Output the [x, y] coordinate of the center of the cell containing the given text.  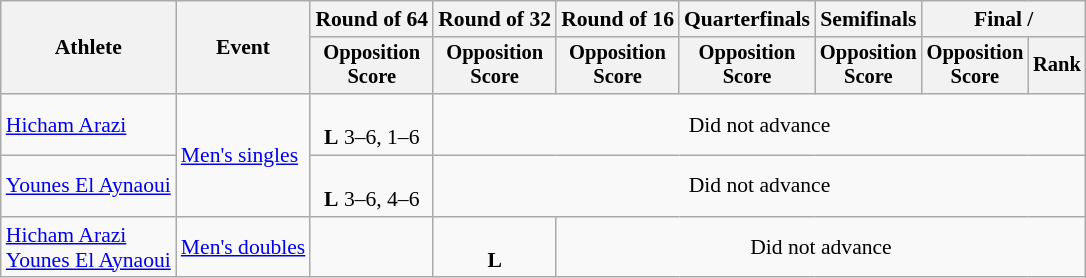
L 3–6, 4–6 [372, 186]
Round of 32 [494, 19]
Men's doubles [244, 248]
Round of 64 [372, 19]
Athlete [88, 48]
Rank [1057, 66]
Younes El Aynaoui [88, 186]
Final / [1004, 19]
Round of 16 [618, 19]
L [494, 248]
Hicham AraziYounes El Aynaoui [88, 248]
Hicham Arazi [88, 124]
Men's singles [244, 155]
L 3–6, 1–6 [372, 124]
Event [244, 48]
Quarterfinals [747, 19]
Semifinals [868, 19]
